Output the [x, y] coordinate of the center of the cell containing the given text.  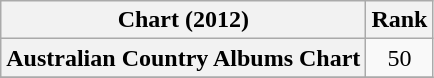
50 [400, 58]
Rank [400, 20]
Australian Country Albums Chart [184, 58]
Chart (2012) [184, 20]
